Return the [X, Y] coordinate for the center point of the cell that contains the specified text.  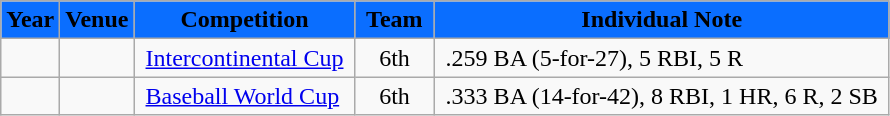
Year [30, 20]
Individual Note [662, 20]
Team [394, 20]
Competition [244, 20]
Intercontinental Cup [244, 58]
Venue [97, 20]
Baseball World Cup [244, 96]
.333 BA (14-for-42), 8 RBI, 1 HR, 6 R, 2 SB [662, 96]
.259 BA (5-for-27), 5 RBI, 5 R [662, 58]
